Capture the cell that displays the provided text and extract its (x, y) central coordinate. 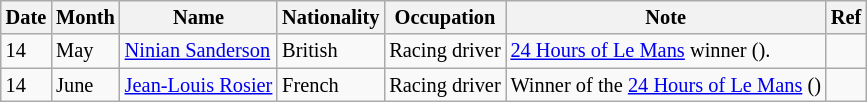
Winner of the 24 Hours of Le Mans () (666, 85)
Nationality (330, 17)
24 Hours of Le Mans winner (). (666, 51)
Note (666, 17)
British (330, 51)
Ninian Sanderson (198, 51)
Date (26, 17)
May (86, 51)
Ref (846, 17)
Occupation (444, 17)
Month (86, 17)
June (86, 85)
Name (198, 17)
Jean-Louis Rosier (198, 85)
French (330, 85)
